Search for the cell housing the specified text and yield its [x, y] center coordinate. 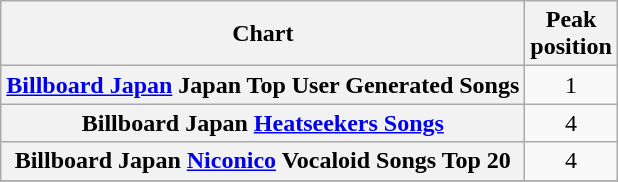
Billboard Japan Heatseekers Songs [263, 123]
Chart [263, 34]
Peakposition [571, 34]
1 [571, 85]
Billboard Japan Japan Top User Generated Songs [263, 85]
Billboard Japan Niconico Vocaloid Songs Top 20 [263, 161]
